Return (x, y) of the center of cell containing provided text 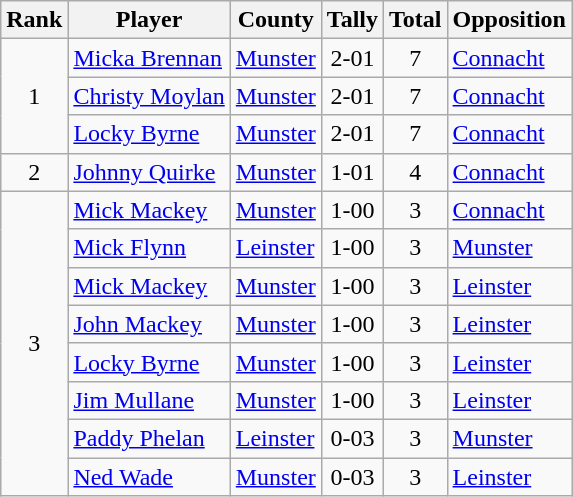
Tally (352, 20)
Ned Wade (149, 477)
County (276, 20)
Johnny Quirke (149, 172)
Total (416, 20)
2 (34, 172)
Mick Flynn (149, 248)
4 (416, 172)
Jim Mullane (149, 400)
Opposition (509, 20)
Christy Moylan (149, 96)
Micka Brennan (149, 58)
1-01 (352, 172)
1 (34, 96)
Player (149, 20)
Rank (34, 20)
Paddy Phelan (149, 438)
John Mackey (149, 324)
